Detect which cell encompasses the target text, then output its (x, y) center coordinate. 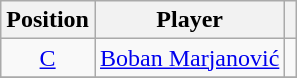
Player (189, 20)
C (48, 58)
Boban Marjanović (189, 58)
Position (48, 20)
